From the cell containing the given text, extract its center point as [x, y] coordinate. 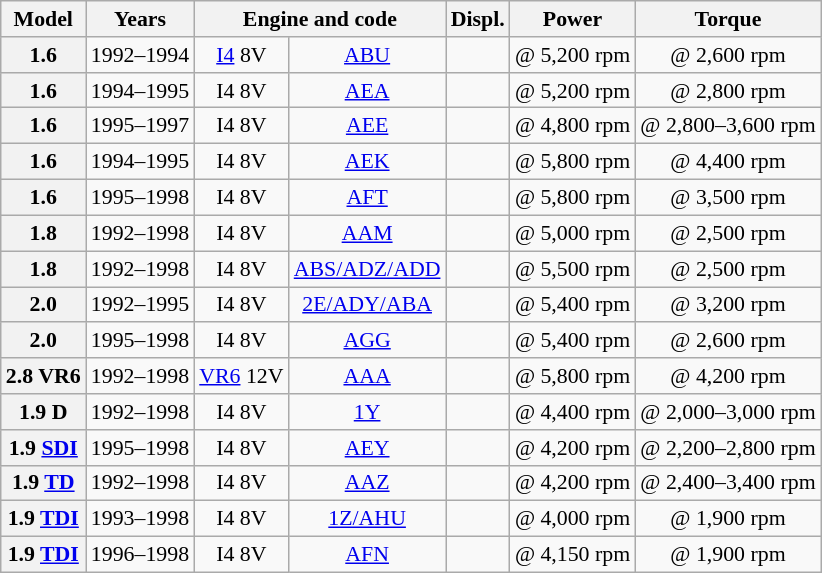
2.8 VR6 [44, 375]
@ 2,800 rpm [728, 90]
@ 3,500 rpm [728, 197]
@ 3,200 rpm [728, 304]
1Z/AHU [368, 518]
@ 4,000 rpm [572, 518]
Years [140, 18]
ABS/ADZ/ADD [368, 268]
ABU [368, 54]
1996–1998 [140, 554]
Engine and code [320, 18]
Torque [728, 18]
1992–1994 [140, 54]
Model [44, 18]
Power [572, 18]
1.9 TD [44, 483]
AAZ [368, 483]
AFT [368, 197]
@ 4,150 rpm [572, 554]
AAM [368, 233]
2E/ADY/ABA [368, 304]
1992–1995 [140, 304]
@ 2,400–3,400 rpm [728, 483]
VR6 12V [241, 375]
@ 5,500 rpm [572, 268]
@ 5,000 rpm [572, 233]
1.9 SDI [44, 447]
@ 2,200–2,800 rpm [728, 447]
Displ. [478, 18]
1.9 D [44, 411]
@ 2,800–3,600 rpm [728, 125]
AEE [368, 125]
@ 2,000–3,000 rpm [728, 411]
AFN [368, 554]
AEY [368, 447]
@ 4,800 rpm [572, 125]
AGG [368, 340]
1Y [368, 411]
AEK [368, 161]
AEA [368, 90]
AAA [368, 375]
1993–1998 [140, 518]
1995–1997 [140, 125]
